For the text-containing cell, return its midpoint in [x, y] coordinate format. 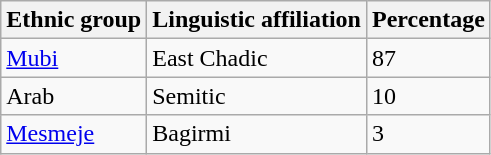
3 [428, 134]
Linguistic affiliation [257, 20]
Mubi [74, 58]
East Chadic [257, 58]
Bagirmi [257, 134]
Arab [74, 96]
Mesmeje [74, 134]
10 [428, 96]
Percentage [428, 20]
Ethnic group [74, 20]
Semitic [257, 96]
87 [428, 58]
